Capture the cell that displays the provided text and extract its [X, Y] central coordinate. 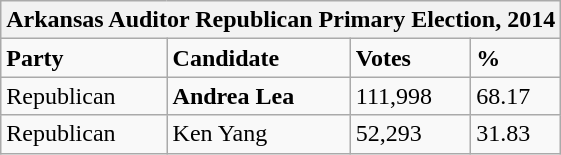
Candidate [258, 58]
111,998 [410, 96]
Votes [410, 58]
% [516, 58]
31.83 [516, 134]
Party [84, 58]
Ken Yang [258, 134]
Andrea Lea [258, 96]
68.17 [516, 96]
Arkansas Auditor Republican Primary Election, 2014 [281, 20]
52,293 [410, 134]
